Detect which cell encompasses the target text, then output its (x, y) center coordinate. 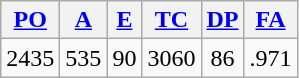
.971 (270, 58)
2435 (30, 58)
86 (222, 58)
FA (270, 20)
3060 (172, 58)
DP (222, 20)
TC (172, 20)
PO (30, 20)
E (124, 20)
A (84, 20)
535 (84, 58)
90 (124, 58)
